Return the [x, y] coordinate for the center point of the cell that contains the specified text.  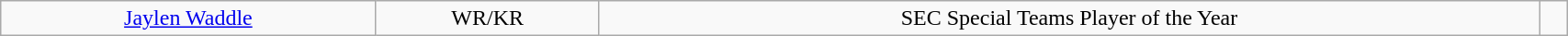
Jaylen Waddle [188, 18]
SEC Special Teams Player of the Year [1069, 18]
WR/KR [487, 18]
